Find where the given text appears and provide that cell's center as (X, Y) coordinate. 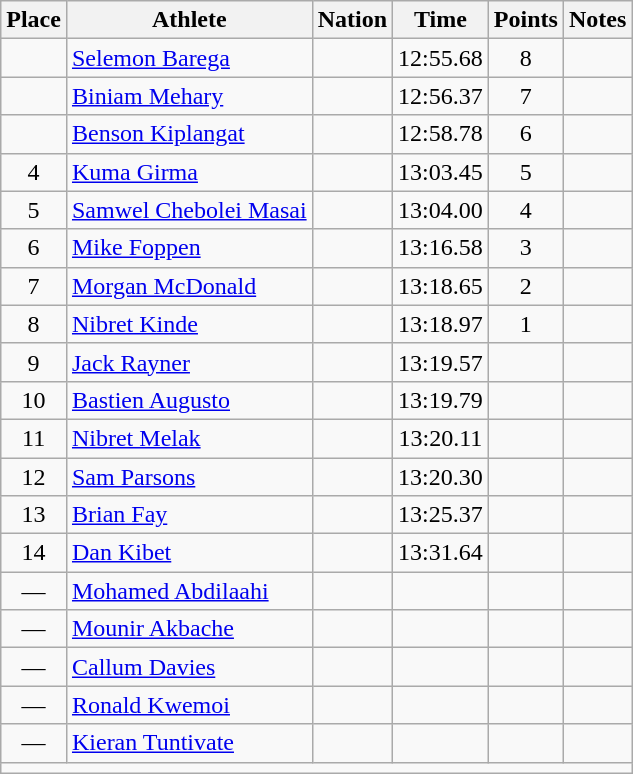
13:04.00 (441, 210)
Mohamed Abdilaahi (189, 591)
13:19.79 (441, 400)
12 (34, 477)
11 (34, 438)
14 (34, 553)
9 (34, 362)
Mounir Akbache (189, 629)
13:20.30 (441, 477)
Notes (597, 20)
Kuma Girma (189, 172)
2 (526, 286)
13:25.37 (441, 515)
Biniam Mehary (189, 96)
Athlete (189, 20)
Ronald Kwemoi (189, 705)
Nibret Kinde (189, 324)
13:03.45 (441, 172)
Bastien Augusto (189, 400)
13:16.58 (441, 248)
Points (526, 20)
Selemon Barega (189, 58)
Time (441, 20)
13:18.97 (441, 324)
Kieran Tuntivate (189, 743)
Nibret Melak (189, 438)
13:19.57 (441, 362)
Callum Davies (189, 667)
Place (34, 20)
13:18.65 (441, 286)
Morgan McDonald (189, 286)
10 (34, 400)
Jack Rayner (189, 362)
Dan Kibet (189, 553)
1 (526, 324)
12:58.78 (441, 134)
3 (526, 248)
12:56.37 (441, 96)
Sam Parsons (189, 477)
12:55.68 (441, 58)
Nation (352, 20)
Benson Kiplangat (189, 134)
13 (34, 515)
13:20.11 (441, 438)
Brian Fay (189, 515)
13:31.64 (441, 553)
Samwel Chebolei Masai (189, 210)
Mike Foppen (189, 248)
